Return (x, y) of the center of cell containing provided text 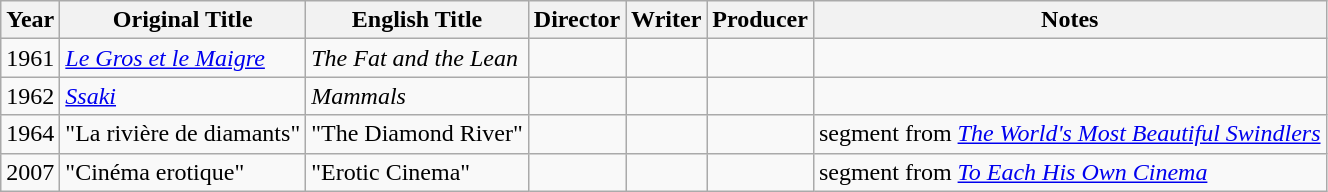
2007 (30, 172)
Mammals (418, 96)
English Title (418, 20)
The Fat and the Lean (418, 58)
"The Diamond River" (418, 134)
1961 (30, 58)
Notes (1070, 20)
Writer (666, 20)
Year (30, 20)
"Cinéma erotique" (183, 172)
1962 (30, 96)
Original Title (183, 20)
Producer (760, 20)
"La rivière de diamants" (183, 134)
"Erotic Cinema" (418, 172)
Le Gros et le Maigre (183, 58)
1964 (30, 134)
segment from To Each His Own Cinema (1070, 172)
Director (576, 20)
segment from The World's Most Beautiful Swindlers (1070, 134)
Ssaki (183, 96)
